Scan for the cell matching the given text and deliver its (X, Y) coordinate at center. 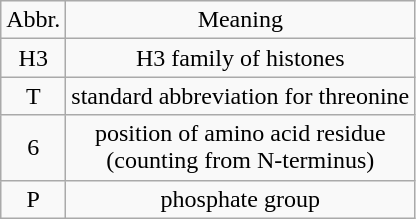
standard abbreviation for threonine (240, 96)
H3 family of histones (240, 58)
6 (34, 148)
phosphate group (240, 199)
P (34, 199)
Abbr. (34, 20)
Meaning (240, 20)
H3 (34, 58)
T (34, 96)
position of amino acid residue(counting from N-terminus) (240, 148)
